Detect which cell encompasses the target text, then output its [X, Y] center coordinate. 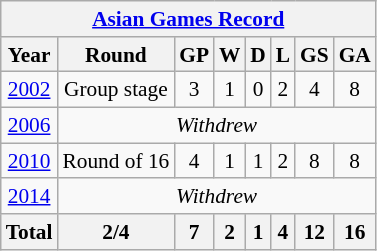
Round of 16 [116, 161]
0 [258, 90]
16 [355, 232]
Year [30, 55]
D [258, 55]
2006 [30, 126]
Round [116, 55]
W [230, 55]
Total [30, 232]
3 [194, 90]
2010 [30, 161]
2014 [30, 197]
2/4 [116, 232]
GP [194, 55]
Group stage [116, 90]
2002 [30, 90]
L [283, 55]
7 [194, 232]
12 [314, 232]
Asian Games Record [188, 19]
GA [355, 55]
GS [314, 55]
